Pinpoint the cell where the given text exists, returning its (x, y) midpoint coordinate. 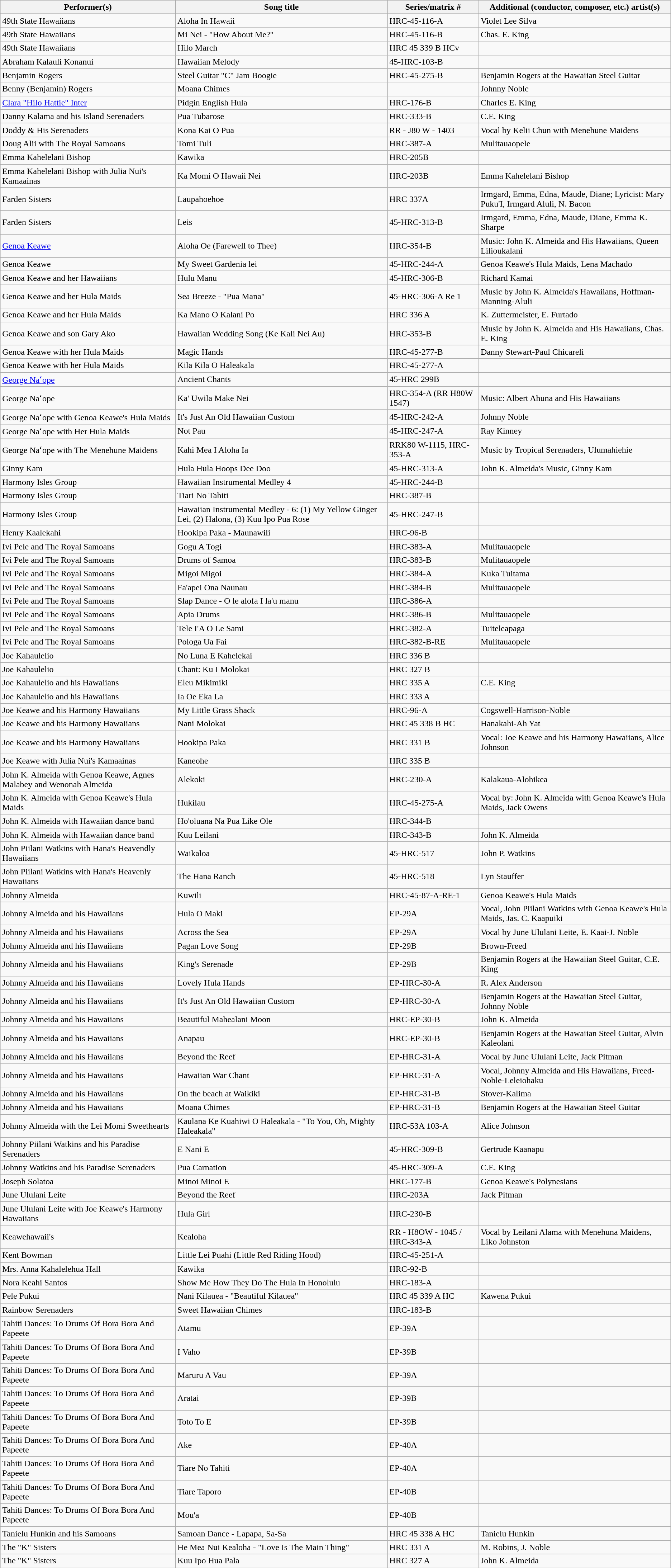
Hukilau (282, 803)
Hawaiian Wedding Song (Ke Kali Nei Au) (282, 334)
Kuwili (282, 895)
Genoa Keawe's Hula Maids, Lena Machado (575, 264)
Hawaiian Instrumental Medley 4 (282, 482)
Ake (282, 1445)
Richard Kamai (575, 278)
Samoan Dance - Lapapa, Sa-Sa (282, 1534)
HRC 336 B (433, 656)
R. Alex Anderson (575, 983)
45-HRC-309-A (433, 1168)
Sweet Hawaiian Chimes (282, 1310)
Slap Dance - O le alofa I la'u manu (282, 601)
RR - J80 W - 1403 (433, 130)
HRC-230-A (433, 779)
Sea Breeze - "Pua Mana" (282, 296)
Genoa Keawe and her Hawaiians (88, 278)
Hawaiian War Chant (282, 1075)
Vocal by Kelii Chun with Menehune Maidens (575, 130)
Danny Kalama and his Island Serenaders (88, 116)
Nani Kilauea - "Beautiful Kilauea" (282, 1296)
HRC-45-116-A (433, 21)
Irmgard, Emma, Edna, Maude, Diane; Lyricist: Mary Puku'I, Irmgard Aluli, N. Bacon (575, 199)
On the beach at Waikiki (282, 1094)
Aloha In Hawaii (282, 21)
Hula Hula Hoops Dee Doo (282, 468)
Mrs. Anna Kahalelehua Hall (88, 1269)
HRC-45-116-B (433, 34)
Music by Tropical Serenaders, Ulumahiehie (575, 450)
Tele I'A O Le Sami (282, 628)
Benjamin Rogers at the Hawaiian Steel Guitar, Johnny Noble (575, 1001)
Steel Guitar "C" Jam Boogie (282, 75)
Hulu Manu (282, 278)
Eleu Mikimiki (282, 683)
Music: Albert Ahuna and His Hawaiians (575, 398)
Ka' Uwila Make Nei (282, 398)
King's Serenade (282, 964)
Mi Nei - "How About Me?" (282, 34)
Kahi Mea I Aloha Ia (282, 450)
HRC 331 A (433, 1547)
Maruru A Vau (282, 1375)
Hookipa Paka (282, 742)
Kent Bowman (88, 1255)
HRC-183-B (433, 1310)
Pele Pukui (88, 1296)
45-HRC-244-B (433, 482)
Additional (conductor, composer, etc.) artist(s) (575, 7)
Tuiteleapaga (575, 628)
Chas. E. King (575, 34)
Jack Pitman (575, 1195)
Song title (282, 7)
45-HRC-247-B (433, 514)
Tanielu Hunkin (575, 1534)
Hawaiian Melody (282, 62)
Violet Lee Silva (575, 21)
Cogswell-Harrison-Noble (575, 710)
Ka Mano O Kalani Po (282, 315)
45-HRC-309-B (433, 1149)
Magic Hands (282, 352)
45-HRC 299B (433, 379)
Johnny Almeida with the Lei Momi Sweethearts (88, 1125)
HRC 335 B (433, 761)
Hilo March (282, 48)
Pagan Love Song (282, 946)
HRC-45-251-A (433, 1255)
Aloha Oe (Farewell to Thee) (282, 246)
Doddy & His Serenaders (88, 130)
Irmgard, Emma, Edna, Maude, Diane, Emma K. Sharpe (575, 222)
Aratai (282, 1398)
HRC-353-B (433, 334)
Joseph Solatoa (88, 1181)
HRC-45-277-A (433, 365)
Ginny Kam (88, 468)
Chant: Ku I Molokai (282, 669)
My Little Grass Shack (282, 710)
Ancient Chants (282, 379)
Charles E. King (575, 103)
HRC-354-A (RR H80W 1547) (433, 398)
He Mea Nui Kealoha - "Love Is The Main Thing" (282, 1547)
Henry Kaalekahi (88, 533)
I Vaho (282, 1351)
Music by John K. Almeida and His Hawaiians, Chas. E. King (575, 334)
Nora Keahi Santos (88, 1283)
Not Pau (282, 431)
45-HRC-244-A (433, 264)
Tiare Taporo (282, 1492)
45-HRC-313-B (433, 222)
Hula O Maki (282, 914)
HRC-384-B (433, 587)
HRC 45 339 A HC (433, 1296)
HRC-203A (433, 1195)
Minoi Minoi E (282, 1181)
Vocal: Joe Keawe and his Harmony Hawaiians, Alice Johnson (575, 742)
Anapau (282, 1038)
Kawena Pukui (575, 1296)
Ray Kinney (575, 431)
Benjamin Rogers (88, 75)
No Luna E Kahelekai (282, 656)
Pua Tubarose (282, 116)
45-HRC-103-B (433, 62)
HRC-387-A (433, 143)
Tiare No Tahiti (282, 1468)
Clara "Hilo Hattie" Inter (88, 103)
Kuu Ipo Hua Pala (282, 1561)
Genoa Keawe and son Gary Ako (88, 334)
HRC-205B (433, 157)
HRC-92-B (433, 1269)
45-HRC-306-A Re 1 (433, 296)
Danny Stewart-Paul Chicareli (575, 352)
Waikaloa (282, 854)
Series/matrix # (433, 7)
Performer(s) (88, 7)
The Hana Ranch (282, 877)
George Naʻope with The Menehune Maidens (88, 450)
Doug Alii with The Royal Samoans (88, 143)
Little Lei Puahi (Little Red Riding Hood) (282, 1255)
HRC-344-B (433, 821)
Johnny Piilani Watkins and his Paradise Serenaders (88, 1149)
Johnny Almeida (88, 895)
Vocal, John Piilani Watkins with Genoa Keawe's Hula Maids, Jas. C. Kaapuiki (575, 914)
Benny (Benjamin) Rogers (88, 89)
Music by John K. Almeida's Hawaiians, Hoffman-Manning-Aluli (575, 296)
HRC-343-B (433, 835)
George Naʻope with Her Hula Maids (88, 431)
Hanakahi-Ah Yat (575, 724)
Genoa Keawe's Hula Maids (575, 895)
Brown-Freed (575, 946)
John K. Almeida with Genoa Keawe, Agnes Malabey and Wenonah Almeida (88, 779)
HRC-384-A (433, 573)
HRC-383-A (433, 546)
Genoa Keawe's Polynesians (575, 1181)
June Ululani Leite (88, 1195)
HRC-382-B-RE (433, 642)
K. Zuttermeister, E. Furtado (575, 315)
John Piilani Watkins with Hana's Heavendly Hawaiians (88, 854)
Kealoha (282, 1237)
Migoi Migoi (282, 573)
Laupahoehoe (282, 199)
HRC-176-B (433, 103)
Ka Momi O Hawaii Nei (282, 176)
Mou'a (282, 1515)
HRC 331 B (433, 742)
HRC 333 A (433, 696)
HRC-386-B (433, 615)
Hula Girl (282, 1214)
Abraham Kalauli Konanui (88, 62)
Kaulana Ke Kuahiwi O Haleakala - "To You, Oh, Mighty Haleakala" (282, 1125)
Music: John K. Almeida and His Hawaiians, Queen Lilioukalani (575, 246)
HRC-203B (433, 176)
HRC 327 B (433, 669)
Toto To E (282, 1422)
Joe Keawe with Julia Nui's Kamaainas (88, 761)
John Piilani Watkins with Hana's Heavenly Hawaiians (88, 877)
Hookipa Paka - Maunawili (282, 533)
Ia Oe Eka La (282, 696)
HRC-45-87-A-RE-1 (433, 895)
HRC-177-B (433, 1181)
Rainbow Serenaders (88, 1310)
Fa'apei Ona Naunau (282, 587)
HRC-96-A (433, 710)
Vocal by June Ululani Leite, E. Kaai-J. Noble (575, 932)
June Ululani Leite with Joe Keawe's Harmony Hawaiians (88, 1214)
Keawehawaii's (88, 1237)
45-HRC-306-B (433, 278)
Apia Drums (282, 615)
HRC-354-B (433, 246)
HRC 45 338 A HC (433, 1534)
Emma Kahelelani Bishop with Julia Nui's Kamaainas (88, 176)
Kalakaua-Alohikea (575, 779)
Hawaiian Instrumental Medley - 6: (1) My Yellow Ginger Lei, (2) Halona, (3) Kuu Ipo Pua Rose (282, 514)
George Naʻope with Genoa Keawe's Hula Maids (88, 417)
HRC 45 339 B HCv (433, 48)
Show Me How They Do The Hula In Honolulu (282, 1283)
Kuu Leilani (282, 835)
HRC-383-B (433, 560)
Pua Carnation (282, 1168)
Pologa Ua Fai (282, 642)
HRC-333-B (433, 116)
Gertrude Kaanapu (575, 1149)
RRK80 W-1115, HRC-353-A (433, 450)
Kona Kai O Pua (282, 130)
HRC-183-A (433, 1283)
Atamu (282, 1328)
HRC-382-A (433, 628)
Benjamin Rogers at the Hawaiian Steel Guitar, C.E. King (575, 964)
Stover-Kalima (575, 1094)
Tanielu Hunkin and his Samoans (88, 1534)
Gogu A Togi (282, 546)
Lovely Hula Hands (282, 983)
John K. Almeida's Music, Ginny Kam (575, 468)
Kuka Tuitama (575, 573)
Kila Kila O Haleakala (282, 365)
HRC 45 338 B HC (433, 724)
HRC 336 A (433, 315)
Vocal by Leilani Alama with Menehuna Maidens, Liko Johnston (575, 1237)
HRC-96-B (433, 533)
HRC-45-275-A (433, 803)
Benjamin Rogers at the Hawaiian Steel Guitar, Alvin Kaleolani (575, 1038)
My Sweet Gardenia lei (282, 264)
Vocal, Johnny Almeida and His Hawaiians, Freed-Noble-Leleiohaku (575, 1075)
John K. Almeida with Genoa Keawe's Hula Maids (88, 803)
45-HRC-313-A (433, 468)
HRC 327 A (433, 1561)
Beautiful Mahealani Moon (282, 1020)
HRC-387-B (433, 496)
Alekoki (282, 779)
Johnny Watkins and his Paradise Serenaders (88, 1168)
45-HRC-242-A (433, 417)
HRC-45-277-B (433, 352)
Across the Sea (282, 932)
Alice Johnson (575, 1125)
M. Robins, J. Noble (575, 1547)
Tiari No Tahiti (282, 496)
HRC-230-B (433, 1214)
HRC-53A 103-A (433, 1125)
HRC-386-A (433, 601)
Pidgin English Hula (282, 103)
Tomi Tuli (282, 143)
HRC 335 A (433, 683)
45-HRC-517 (433, 854)
Kaneohe (282, 761)
RR - H8OW - 1045 / HRC-343-A (433, 1237)
Leis (282, 222)
Ho'oluana Na Pua Like Ole (282, 821)
John P. Watkins (575, 854)
HRC 337A (433, 199)
Nani Molokai (282, 724)
Lyn Stauffer (575, 877)
45-HRC-518 (433, 877)
E Nani E (282, 1149)
Vocal by June Ululani Leite, Jack Pitman (575, 1057)
HRC-45-275-B (433, 75)
Drums of Samoa (282, 560)
Vocal by: John K. Almeida with Genoa Keawe's Hula Maids, Jack Owens (575, 803)
45-HRC-247-A (433, 431)
